Detect which cell encompasses the target text, then output its (x, y) center coordinate. 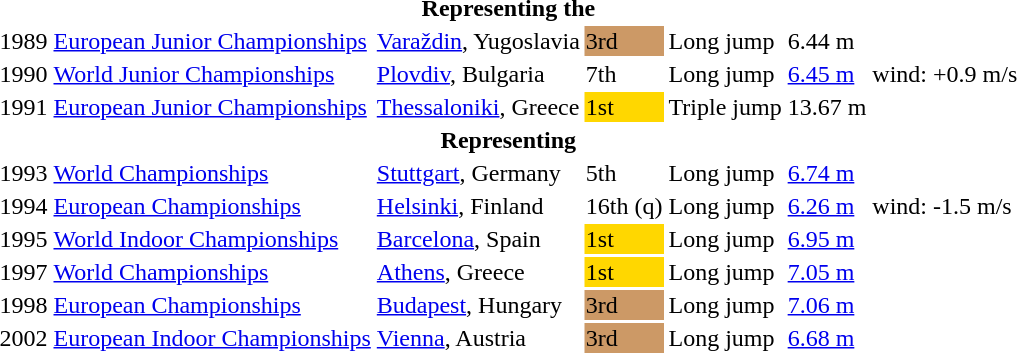
Triple jump (725, 107)
6.26 m (827, 206)
Helsinki, Finland (478, 206)
Vienna, Austria (478, 338)
7.05 m (827, 272)
5th (624, 173)
Budapest, Hungary (478, 305)
16th (q) (624, 206)
7th (624, 74)
6.68 m (827, 338)
7.06 m (827, 305)
Stuttgart, Germany (478, 173)
Plovdiv, Bulgaria (478, 74)
Thessaloniki, Greece (478, 107)
Varaždin, Yugoslavia (478, 41)
World Indoor Championships (212, 239)
6.74 m (827, 173)
Barcelona, Spain (478, 239)
13.67 m (827, 107)
European Indoor Championships (212, 338)
World Junior Championships (212, 74)
Athens, Greece (478, 272)
6.44 m (827, 41)
6.45 m (827, 74)
6.95 m (827, 239)
